Identify which cell holds the provided text, then report its [X, Y] central coordinate. 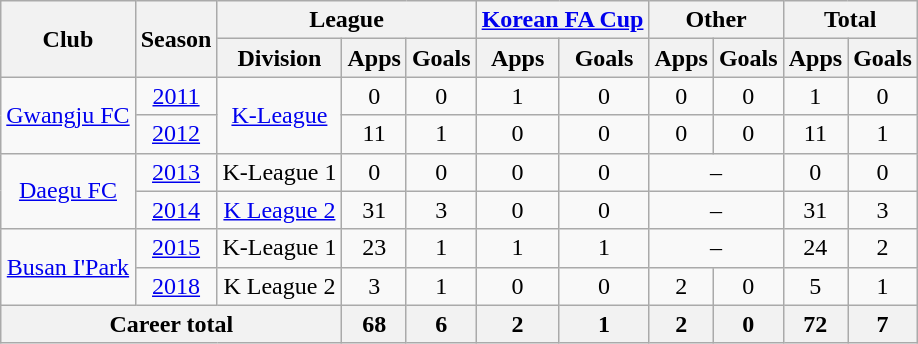
2013 [176, 172]
24 [815, 248]
23 [374, 248]
Club [68, 39]
Career total [172, 324]
2018 [176, 286]
2011 [176, 96]
5 [815, 286]
Division [280, 58]
6 [441, 324]
Total [850, 20]
Korean FA Cup [562, 20]
Gwangju FC [68, 115]
Daegu FC [68, 191]
7 [883, 324]
K-League [280, 115]
Other [716, 20]
2012 [176, 134]
72 [815, 324]
2015 [176, 248]
68 [374, 324]
2014 [176, 210]
League [346, 20]
Season [176, 39]
Busan I'Park [68, 267]
